Capture the cell that displays the provided text and extract its [x, y] central coordinate. 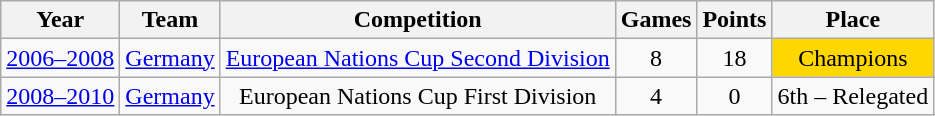
Games [656, 20]
Team [170, 20]
Champions [853, 58]
European Nations Cup Second Division [418, 58]
European Nations Cup First Division [418, 96]
Points [734, 20]
8 [656, 58]
Year [60, 20]
2006–2008 [60, 58]
4 [656, 96]
Place [853, 20]
18 [734, 58]
Competition [418, 20]
6th – Relegated [853, 96]
0 [734, 96]
2008–2010 [60, 96]
